Capture the cell that displays the provided text and extract its (x, y) central coordinate. 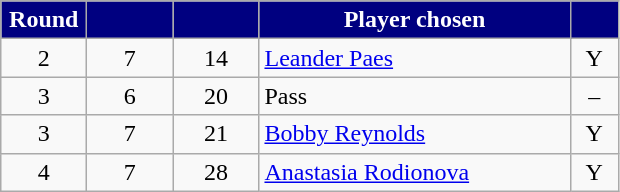
14 (216, 58)
28 (216, 172)
4 (44, 172)
Bobby Reynolds (414, 134)
Pass (414, 96)
2 (44, 58)
20 (216, 96)
– (594, 96)
Leander Paes (414, 58)
Player chosen (414, 20)
6 (130, 96)
Round (44, 20)
Anastasia Rodionova (414, 172)
21 (216, 134)
